Locate the cell with the specified text and output its [x, y] center coordinate. 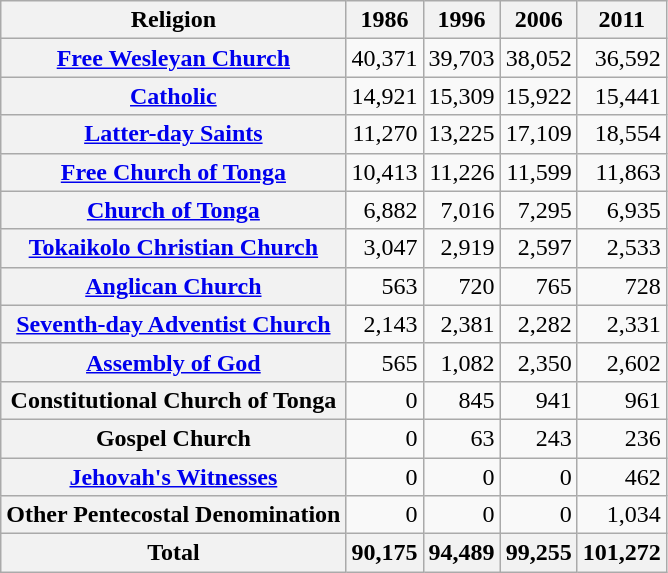
961 [622, 400]
90,175 [384, 553]
2,331 [622, 324]
11,599 [538, 172]
94,489 [462, 553]
728 [622, 286]
243 [538, 438]
Total [174, 553]
2,919 [462, 248]
1,082 [462, 362]
13,225 [462, 134]
14,921 [384, 96]
Catholic [174, 96]
2011 [622, 20]
236 [622, 438]
101,272 [622, 553]
Free Wesleyan Church [174, 58]
Gospel Church [174, 438]
1,034 [622, 515]
Tokaikolo Christian Church [174, 248]
2,533 [622, 248]
1986 [384, 20]
10,413 [384, 172]
6,882 [384, 210]
563 [384, 286]
Seventh-day Adventist Church [174, 324]
941 [538, 400]
845 [462, 400]
2,282 [538, 324]
11,270 [384, 134]
Jehovah's Witnesses [174, 477]
11,863 [622, 172]
1996 [462, 20]
2,602 [622, 362]
11,226 [462, 172]
39,703 [462, 58]
Assembly of God [174, 362]
Latter-day Saints [174, 134]
15,309 [462, 96]
Church of Tonga [174, 210]
565 [384, 362]
2,381 [462, 324]
Religion [174, 20]
2,143 [384, 324]
2,350 [538, 362]
18,554 [622, 134]
6,935 [622, 210]
Other Pentecostal Denomination [174, 515]
7,295 [538, 210]
7,016 [462, 210]
2006 [538, 20]
Anglican Church [174, 286]
40,371 [384, 58]
38,052 [538, 58]
99,255 [538, 553]
462 [622, 477]
17,109 [538, 134]
Constitutional Church of Tonga [174, 400]
3,047 [384, 248]
720 [462, 286]
36,592 [622, 58]
2,597 [538, 248]
15,441 [622, 96]
15,922 [538, 96]
765 [538, 286]
Free Church of Tonga [174, 172]
63 [462, 438]
